Provide the (X, Y) coordinate of the cell's center where the given text is located.  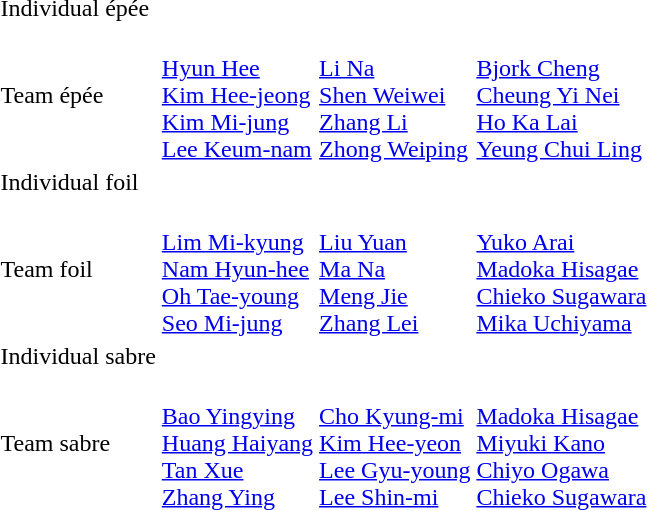
Li NaShen WeiweiZhang LiZhong Weiping (395, 95)
Liu YuanMa NaMeng JieZhang Lei (395, 269)
Hyun HeeKim Hee-jeongKim Mi-jungLee Keum-nam (237, 95)
Lim Mi-kyungNam Hyun-heeOh Tae-youngSeo Mi-jung (237, 269)
